Return the [X, Y] coordinate for the center point of the cell that contains the specified text.  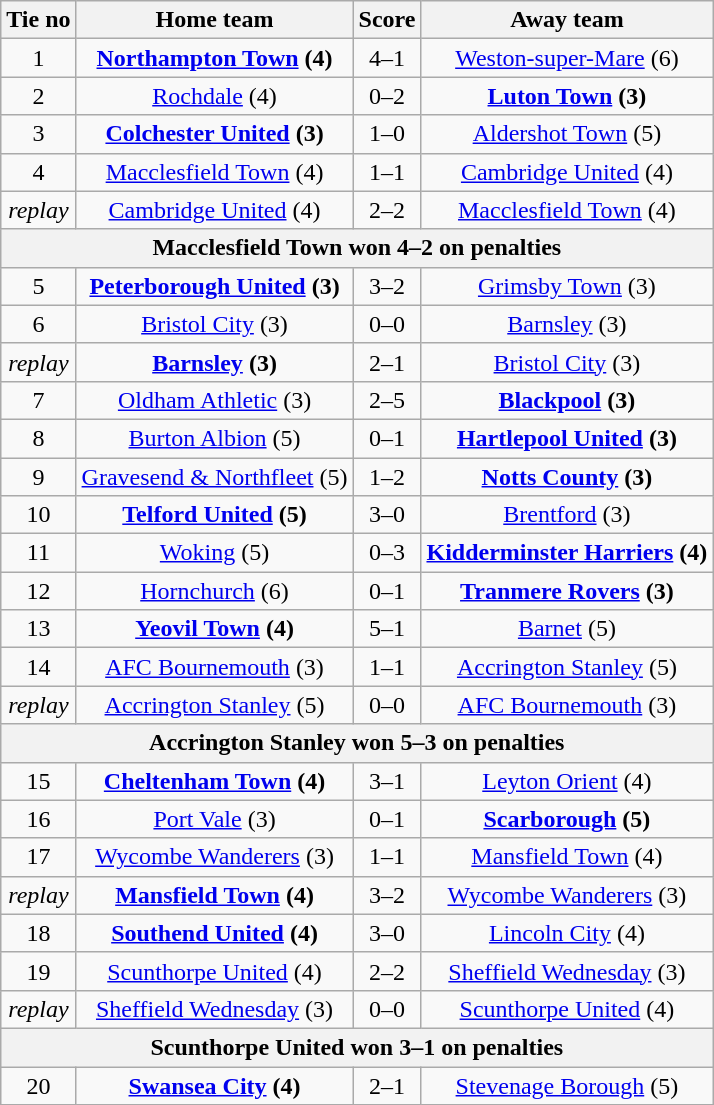
Stevenage Borough (5) [567, 1085]
0–2 [387, 96]
Swansea City (4) [214, 1085]
Southend United (4) [214, 933]
Weston-super-Mare (6) [567, 58]
Tie no [38, 20]
6 [38, 324]
2–5 [387, 400]
14 [38, 667]
20 [38, 1085]
Home team [214, 20]
Scarborough (5) [567, 819]
8 [38, 438]
Burton Albion (5) [214, 438]
Northampton Town (4) [214, 58]
11 [38, 553]
0–3 [387, 553]
Cheltenham Town (4) [214, 781]
Score [387, 20]
Brentford (3) [567, 515]
1–0 [387, 134]
4 [38, 172]
10 [38, 515]
Tranmere Rovers (3) [567, 591]
18 [38, 933]
Lincoln City (4) [567, 933]
7 [38, 400]
Notts County (3) [567, 477]
3 [38, 134]
Macclesfield Town won 4–2 on penalties [357, 248]
Scunthorpe United won 3–1 on penalties [357, 1047]
Woking (5) [214, 553]
Away team [567, 20]
15 [38, 781]
17 [38, 857]
Grimsby Town (3) [567, 286]
Blackpool (3) [567, 400]
Luton Town (3) [567, 96]
1–2 [387, 477]
5 [38, 286]
Hartlepool United (3) [567, 438]
Leyton Orient (4) [567, 781]
Telford United (5) [214, 515]
9 [38, 477]
Rochdale (4) [214, 96]
Gravesend & Northfleet (5) [214, 477]
1 [38, 58]
Port Vale (3) [214, 819]
2 [38, 96]
Oldham Athletic (3) [214, 400]
Colchester United (3) [214, 134]
Hornchurch (6) [214, 591]
Peterborough United (3) [214, 286]
12 [38, 591]
4–1 [387, 58]
5–1 [387, 629]
Barnet (5) [567, 629]
16 [38, 819]
Yeovil Town (4) [214, 629]
13 [38, 629]
19 [38, 971]
Kidderminster Harriers (4) [567, 553]
Accrington Stanley won 5–3 on penalties [357, 743]
3–1 [387, 781]
Aldershot Town (5) [567, 134]
